Extract the [X, Y] coordinate from the center of the cell holding the provided text.  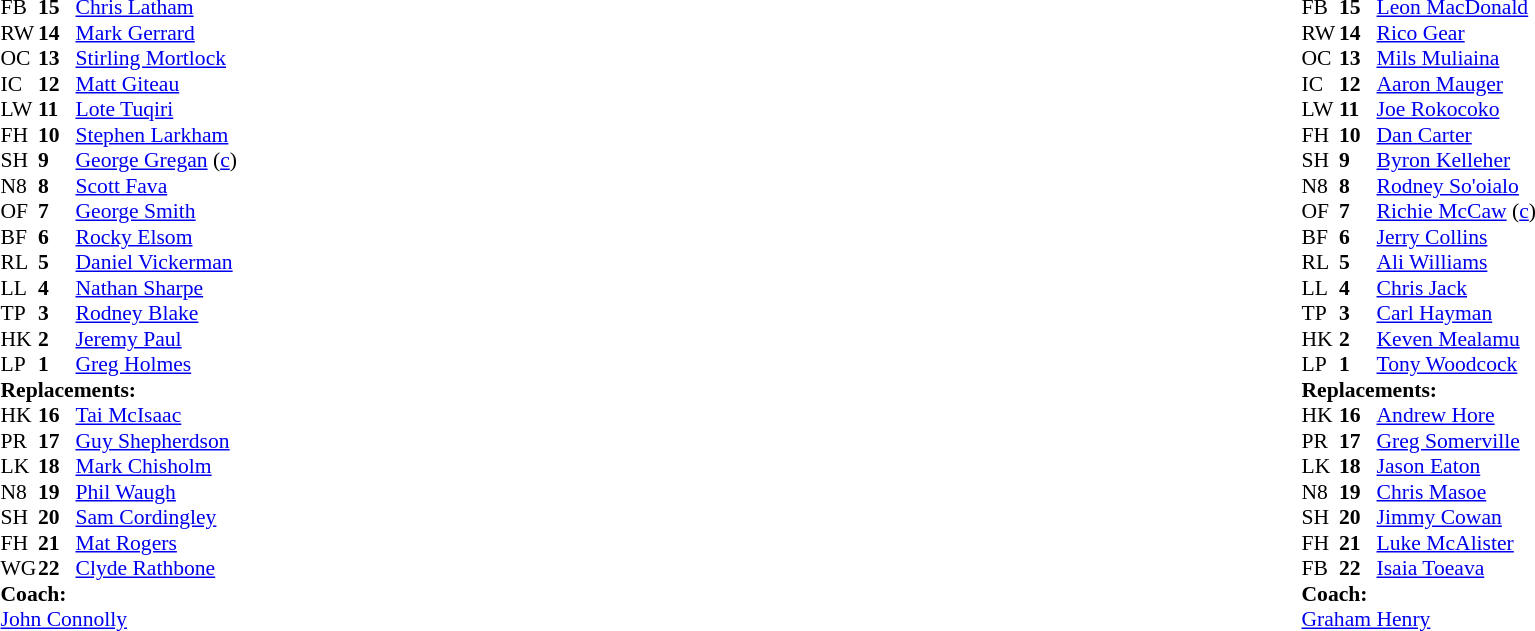
Rodney Blake [156, 313]
Stephen Larkham [156, 135]
Mark Gerrard [156, 33]
Tai McIsaac [156, 415]
Lote Tuqiri [156, 109]
Stirling Mortlock [156, 59]
Guy Shepherdson [156, 441]
Jeremy Paul [156, 339]
Greg Holmes [156, 365]
Clyde Rathbone [156, 569]
Replacements: [118, 390]
Phil Waugh [156, 492]
Matt Giteau [156, 84]
Nathan Sharpe [156, 288]
George Smith [156, 211]
Daniel Vickerman [156, 263]
George Gregan (c) [156, 161]
Scott Fava [156, 186]
Mat Rogers [156, 543]
Coach: [118, 594]
Rocky Elsom [156, 237]
Sam Cordingley [156, 517]
WG [19, 569]
FB [1321, 569]
Mark Chisholm [156, 467]
